Detect which cell encompasses the target text, then output its [X, Y] center coordinate. 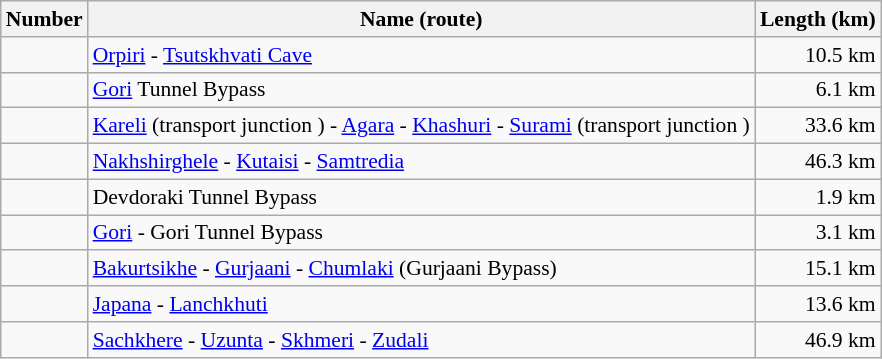
46.9 km [818, 340]
Japana - Lanchkhuti [422, 304]
Name (route) [422, 19]
Orpiri - Tsutskhvati Cave [422, 55]
46.3 km [818, 162]
Bakurtsikhe - Gurjaani - Chumlaki (Gurjaani Bypass) [422, 269]
Kareli (transport junction ) - Agara - Khashuri - Surami (transport junction ) [422, 126]
Gori - Gori Tunnel Bypass [422, 233]
Number [44, 19]
3.1 km [818, 233]
33.6 km [818, 126]
Length (km) [818, 19]
Sachkhere - Uzunta - Skhmeri - Zudali [422, 340]
1.9 km [818, 197]
13.6 km [818, 304]
15.1 km [818, 269]
Devdoraki Tunnel Bypass [422, 197]
Nakhshirghele - Kutaisi - Samtredia [422, 162]
Gori Tunnel Bypass [422, 90]
10.5 km [818, 55]
6.1 km [818, 90]
